Search for the cell housing the specified text and yield its (x, y) center coordinate. 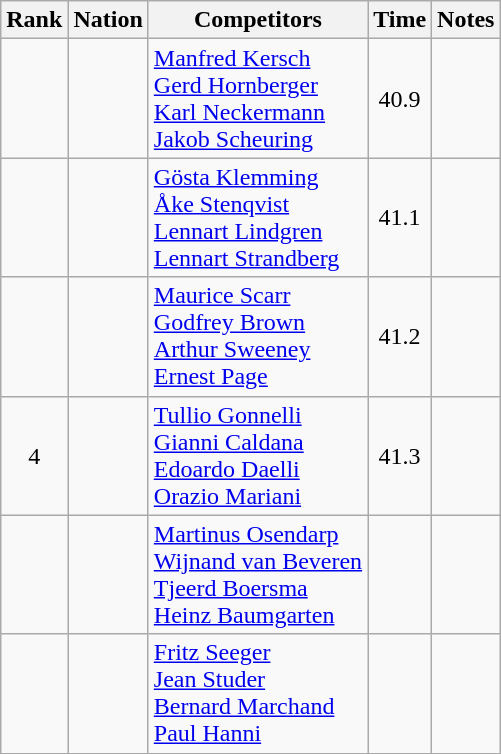
Rank (34, 20)
Martinus OsendarpWijnand van BeverenTjeerd BoersmaHeinz Baumgarten (258, 574)
Notes (466, 20)
4 (34, 456)
40.9 (400, 98)
Nation (108, 20)
Competitors (258, 20)
Manfred KerschGerd HornbergerKarl NeckermannJakob Scheuring (258, 98)
Gösta KlemmingÅke StenqvistLennart LindgrenLennart Strandberg (258, 218)
41.1 (400, 218)
Fritz SeegerJean StuderBernard MarchandPaul Hanni (258, 694)
Time (400, 20)
Maurice ScarrGodfrey BrownArthur SweeneyErnest Page (258, 336)
41.3 (400, 456)
41.2 (400, 336)
Tullio GonnelliGianni CaldanaEdoardo DaelliOrazio Mariani (258, 456)
